From the cell containing the given text, extract its center point as (x, y) coordinate. 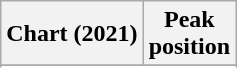
Peakposition (189, 34)
Chart (2021) (72, 34)
